From the cell containing the given text, extract its center point as [X, Y] coordinate. 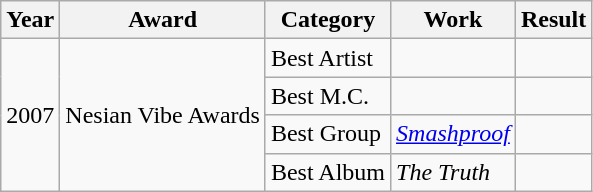
Year [30, 20]
The Truth [454, 172]
Best Artist [328, 58]
Work [454, 20]
2007 [30, 115]
Nesian Vibe Awards [163, 115]
Award [163, 20]
Best M.C. [328, 96]
Smashproof [454, 134]
Best Group [328, 134]
Best Album [328, 172]
Category [328, 20]
Result [553, 20]
